Return the [x, y] coordinate for the center point of the cell that contains the specified text.  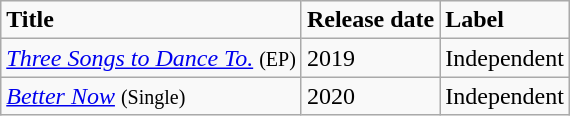
Better Now (Single) [152, 96]
Release date [370, 20]
2019 [370, 58]
Title [152, 20]
2020 [370, 96]
Three Songs to Dance To. (EP) [152, 58]
Label [505, 20]
